Determine the (x, y) coordinate at the center of the cell enclosing the given text.  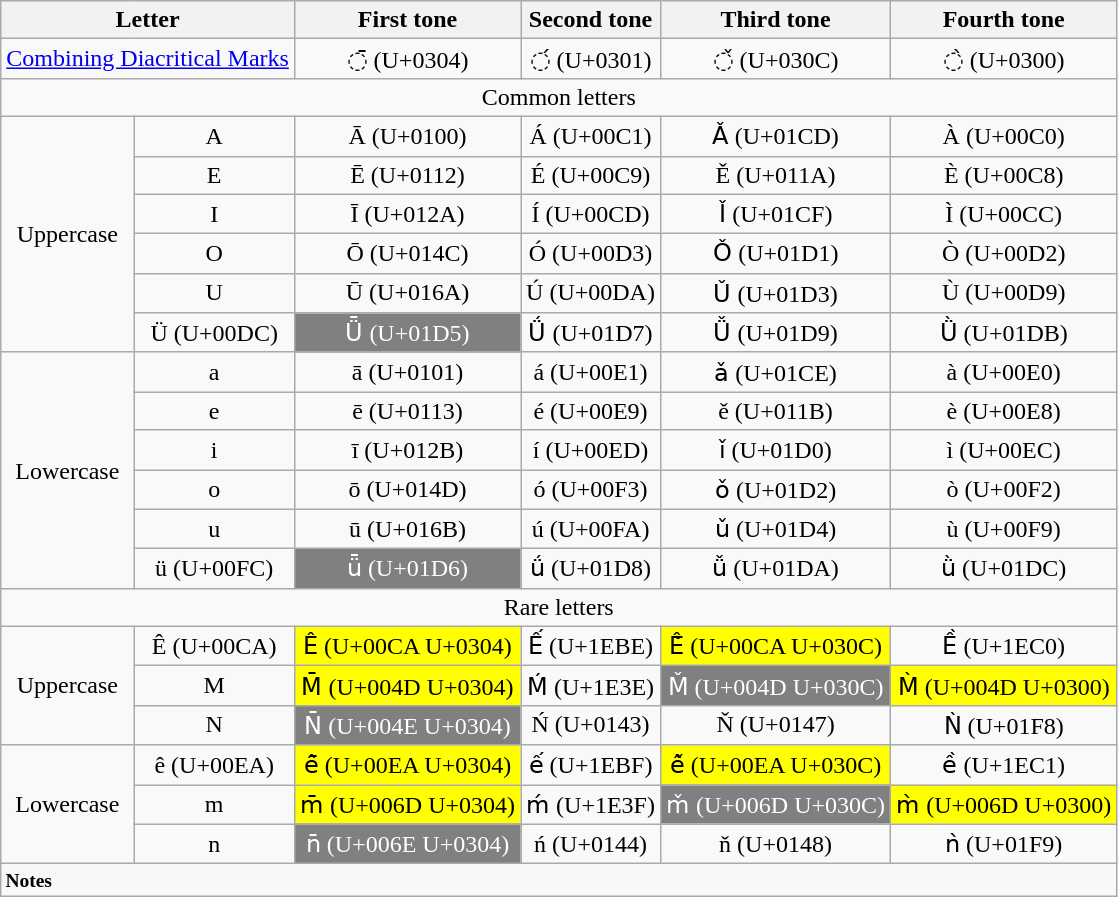
U (214, 293)
◌̄ (U+0304) (407, 59)
ń (U+0144) (591, 844)
E (214, 175)
ề (U+1EC1) (1004, 765)
ḿ (U+1E3F) (591, 804)
◌̌ (U+030C) (775, 59)
ì (U+00EC) (1004, 450)
Ì (U+00CC) (1004, 214)
Á (U+00C1) (591, 136)
ǎ (U+01CE) (775, 372)
ō (U+014D) (407, 490)
Ù (U+00D9) (1004, 293)
ü (U+00FC) (214, 569)
ó (U+00F3) (591, 490)
ǹ (U+01F9) (1004, 844)
ǖ (U+01D6) (407, 569)
e (214, 411)
Ò (U+00D2) (1004, 254)
I (214, 214)
ǔ (U+01D4) (775, 529)
Ú (U+00DA) (591, 293)
Ǚ (U+01D9) (775, 333)
m̌ (U+006D U+030C) (775, 804)
É (U+00C9) (591, 175)
Ě (U+011A) (775, 175)
ā (U+0101) (407, 372)
á (U+00E1) (591, 372)
Ī (U+012A) (407, 214)
ê (U+00EA) (214, 765)
Ǎ (U+01CD) (775, 136)
ê̄ (U+00EA U+0304) (407, 765)
i (214, 450)
ò (U+00F2) (1004, 490)
é (U+00E9) (591, 411)
Ň (U+0147) (775, 725)
Ń (U+0143) (591, 725)
Ế (U+1EBE) (591, 646)
Ḿ (U+1E3E) (591, 686)
Ū (U+016A) (407, 293)
Ō (U+014C) (407, 254)
Ǖ (U+01D5) (407, 333)
First tone (407, 20)
Ê̄ (U+00CA U+0304) (407, 646)
Ā (U+0100) (407, 136)
m̄ (U+006D U+0304) (407, 804)
è (U+00E8) (1004, 411)
È (U+00C8) (1004, 175)
Í (U+00CD) (591, 214)
◌̀ (U+0300) (1004, 59)
ī (U+012B) (407, 450)
ē (U+0113) (407, 411)
Ê (U+00CA) (214, 646)
í (U+00ED) (591, 450)
à (U+00E0) (1004, 372)
a (214, 372)
ǘ (U+01D8) (591, 569)
Common letters (559, 97)
m̀ (U+006D U+0300) (1004, 804)
u (214, 529)
A (214, 136)
ū (U+016B) (407, 529)
Ē (U+0112) (407, 175)
Ǔ (U+01D3) (775, 293)
M̀ (U+004D U+0300) (1004, 686)
ǚ (U+01DA) (775, 569)
Combining Diacritical Marks (148, 59)
Letter (148, 20)
À (U+00C0) (1004, 136)
ǐ (U+01D0) (775, 450)
Ề (U+1EC0) (1004, 646)
ế (U+1EBF) (591, 765)
n̄ (U+006E U+0304) (407, 844)
ǜ (U+01DC) (1004, 569)
ň (U+0148) (775, 844)
o (214, 490)
m (214, 804)
Second tone (591, 20)
ù (U+00F9) (1004, 529)
Ǒ (U+01D1) (775, 254)
O (214, 254)
Notes (559, 880)
◌́ (U+0301) (591, 59)
Rare letters (559, 607)
M̄ (U+004D U+0304) (407, 686)
Ü (U+00DC) (214, 333)
ě (U+011B) (775, 411)
n (214, 844)
Ó (U+00D3) (591, 254)
N (214, 725)
Third tone (775, 20)
M̌ (U+004D U+030C) (775, 686)
ǒ (U+01D2) (775, 490)
Ǐ (U+01CF) (775, 214)
ê̌ (U+00EA U+030C) (775, 765)
ú (U+00FA) (591, 529)
Fourth tone (1004, 20)
Ǘ (U+01D7) (591, 333)
N̄ (U+004E U+0304) (407, 725)
Ǜ (U+01DB) (1004, 333)
Ǹ (U+01F8) (1004, 725)
M (214, 686)
Ê̌ (U+00CA U+030C) (775, 646)
